Return (X, Y) of the center of cell containing provided text 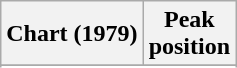
Chart (1979) (72, 34)
Peakposition (189, 34)
